Pinpoint the cell where the given text exists, returning its (x, y) midpoint coordinate. 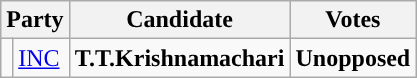
Votes (353, 20)
Unopposed (353, 58)
Candidate (180, 20)
T.T.Krishnamachari (180, 58)
INC (41, 58)
Party (35, 20)
